Identify which cell holds the provided text, then report its (X, Y) central coordinate. 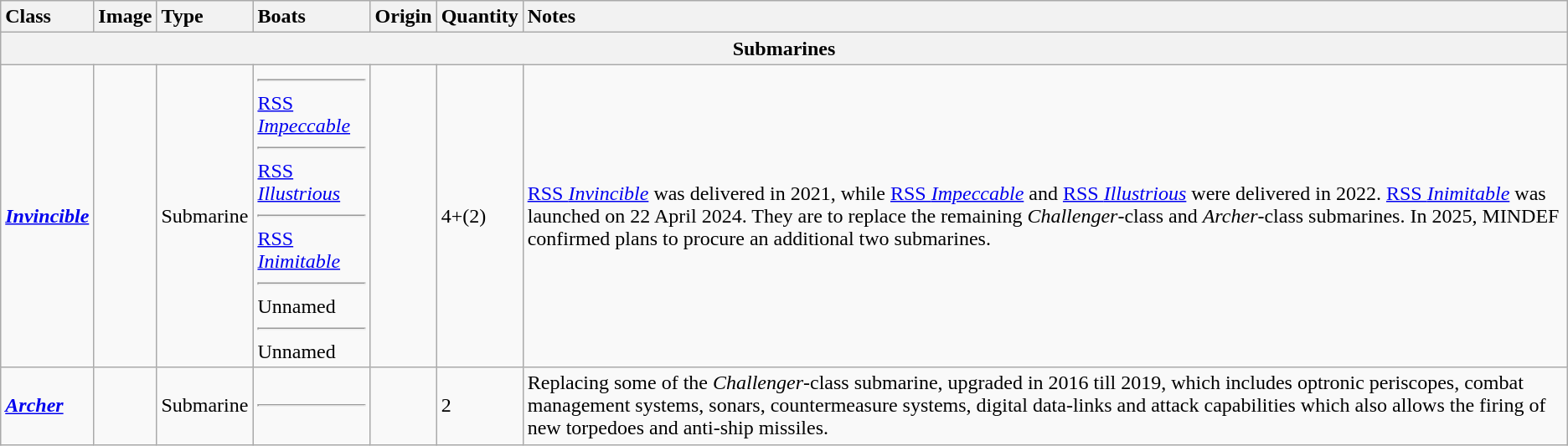
Type (204, 17)
2 (479, 406)
Submarines (784, 49)
Class (47, 17)
Quantity (479, 17)
Image (126, 17)
Origin (404, 17)
RSS ImpeccableRSS IllustriousRSS InimitableUnnamedUnnamed (312, 216)
Boats (312, 17)
4+(2) (479, 216)
Notes (1045, 17)
Invincible (47, 216)
Archer (47, 406)
